Detect which cell encompasses the target text, then output its [X, Y] center coordinate. 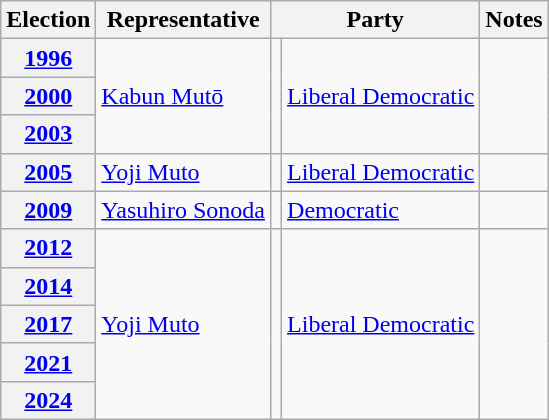
Representative [184, 20]
2000 [48, 96]
2012 [48, 248]
Notes [514, 20]
2003 [48, 134]
2024 [48, 400]
2021 [48, 362]
2005 [48, 172]
2014 [48, 286]
2017 [48, 324]
Party [374, 20]
1996 [48, 58]
Election [48, 20]
2009 [48, 210]
Yasuhiro Sonoda [184, 210]
Kabun Mutō [184, 96]
Democratic [381, 210]
